Extract the (x, y) coordinate from the center of the cell holding the provided text.  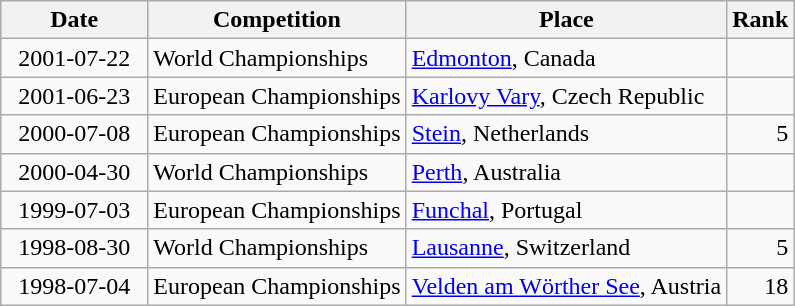
Rank (760, 20)
Funchal, Portugal (566, 210)
Competition (277, 20)
Karlovy Vary, Czech Republic (566, 96)
Perth, Australia (566, 172)
Place (566, 20)
1999-07-03 (74, 210)
2001-06-23 (74, 96)
18 (760, 286)
Date (74, 20)
Stein, Netherlands (566, 134)
Lausanne, Switzerland (566, 248)
Edmonton, Canada (566, 58)
1998-07-04 (74, 286)
1998-08-30 (74, 248)
Velden am Wörther See, Austria (566, 286)
2000-04-30 (74, 172)
2000-07-08 (74, 134)
2001-07-22 (74, 58)
